Scan for the cell matching the given text and deliver its (X, Y) coordinate at center. 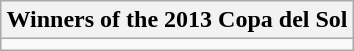
Winners of the 2013 Copa del Sol (177, 20)
